Return [x, y] of the center of cell containing provided text 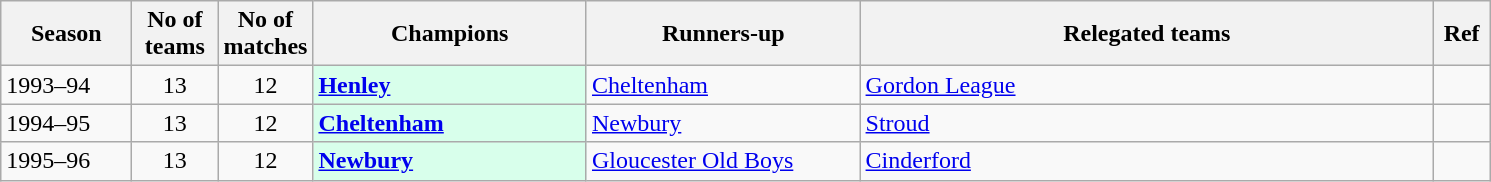
Stroud [1147, 123]
Ref [1462, 34]
Runners-up [723, 34]
Gordon League [1147, 85]
Cinderford [1147, 161]
Gloucester Old Boys [723, 161]
1994–95 [66, 123]
No of matches [266, 34]
Champions [450, 34]
Season [66, 34]
Relegated teams [1147, 34]
1995–96 [66, 161]
1993–94 [66, 85]
No of teams [175, 34]
Henley [450, 85]
